Locate the cell with the specified text and output its (x, y) center coordinate. 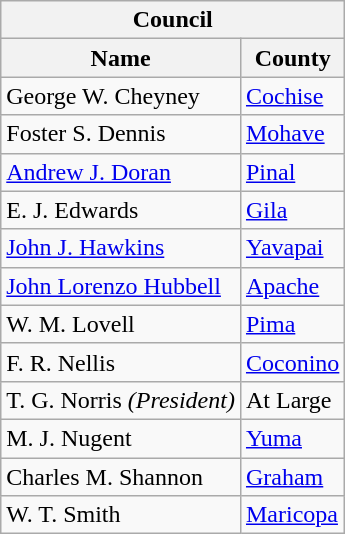
M. J. Nugent (121, 438)
W. M. Lovell (121, 324)
Maricopa (292, 515)
Graham (292, 477)
Charles M. Shannon (121, 477)
Pima (292, 324)
Cochise (292, 96)
Mohave (292, 134)
W. T. Smith (121, 515)
Coconino (292, 362)
E. J. Edwards (121, 210)
Gila (292, 210)
T. G. Norris (President) (121, 400)
Name (121, 58)
John J. Hawkins (121, 248)
Yavapai (292, 248)
Yuma (292, 438)
George W. Cheyney (121, 96)
County (292, 58)
Andrew J. Doran (121, 172)
Foster S. Dennis (121, 134)
Pinal (292, 172)
F. R. Nellis (121, 362)
Apache (292, 286)
Council (173, 20)
At Large (292, 400)
John Lorenzo Hubbell (121, 286)
